Extract the [x, y] coordinate from the center of the cell holding the provided text.  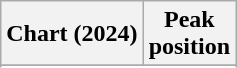
Peakposition [189, 34]
Chart (2024) [72, 34]
